Determine the [x, y] coordinate at the center of the cell enclosing the given text.  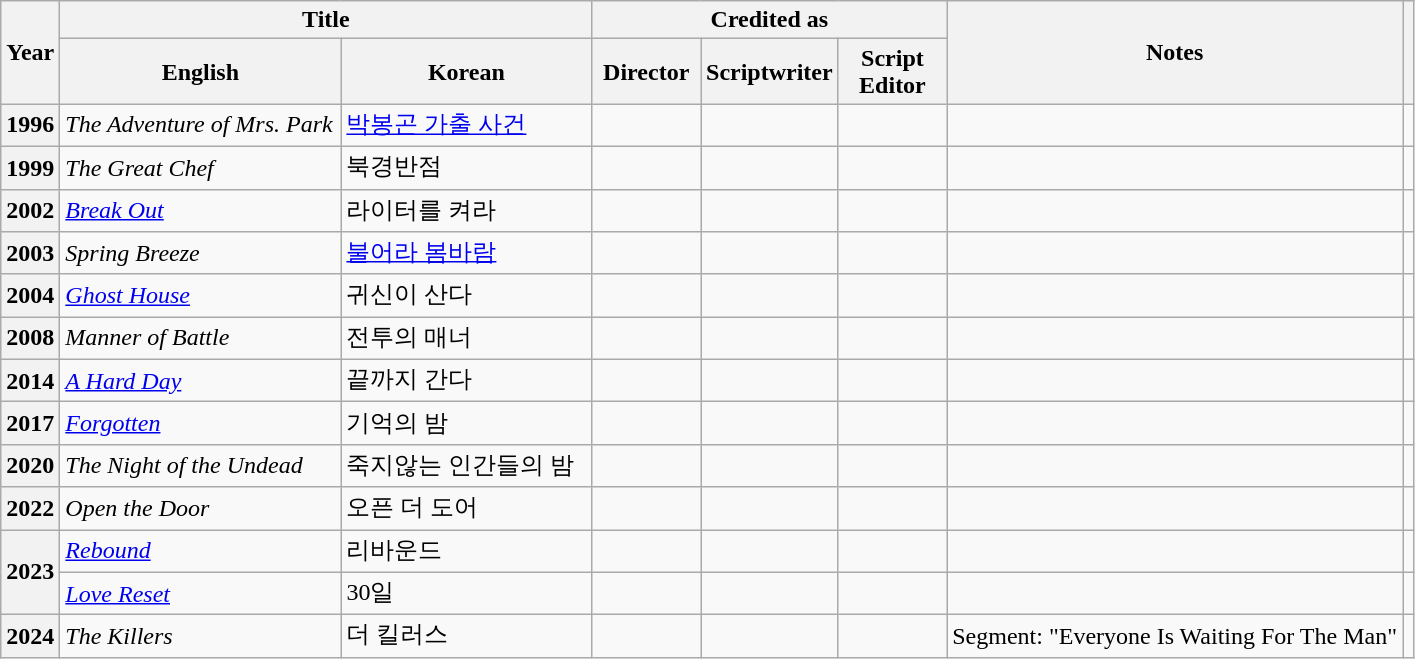
2004 [30, 296]
불어라 봄바람 [466, 254]
1999 [30, 168]
Love Reset [200, 594]
2014 [30, 380]
English [200, 72]
죽지않는 인간들의 밤 [466, 466]
2022 [30, 508]
Scriptwriter [769, 72]
Open the Door [200, 508]
북경반점 [466, 168]
2003 [30, 254]
The Night of the Undead [200, 466]
기억의 밤 [466, 424]
30일 [466, 594]
2017 [30, 424]
Korean [466, 72]
The Great Chef [200, 168]
더 킬러스 [466, 636]
오픈 더 도어 [466, 508]
박봉곤 가출 사건 [466, 126]
리바운드 [466, 552]
2008 [30, 338]
The Adventure of Mrs. Park [200, 126]
Notes [1175, 52]
Director [646, 72]
끝까지 간다 [466, 380]
Title [326, 20]
Spring Breeze [200, 254]
2023 [30, 572]
Script Editor [892, 72]
라이터를 켜라 [466, 210]
Credited as [770, 20]
Forgotten [200, 424]
Segment: "Everyone Is Waiting For The Man" [1175, 636]
1996 [30, 126]
Ghost House [200, 296]
전투의 매너 [466, 338]
2020 [30, 466]
2024 [30, 636]
Manner of Battle [200, 338]
귀신이 산다 [466, 296]
Rebound [200, 552]
Break Out [200, 210]
2002 [30, 210]
Year [30, 52]
A Hard Day [200, 380]
The Killers [200, 636]
